Locate the cell with the specified text and output its (x, y) center coordinate. 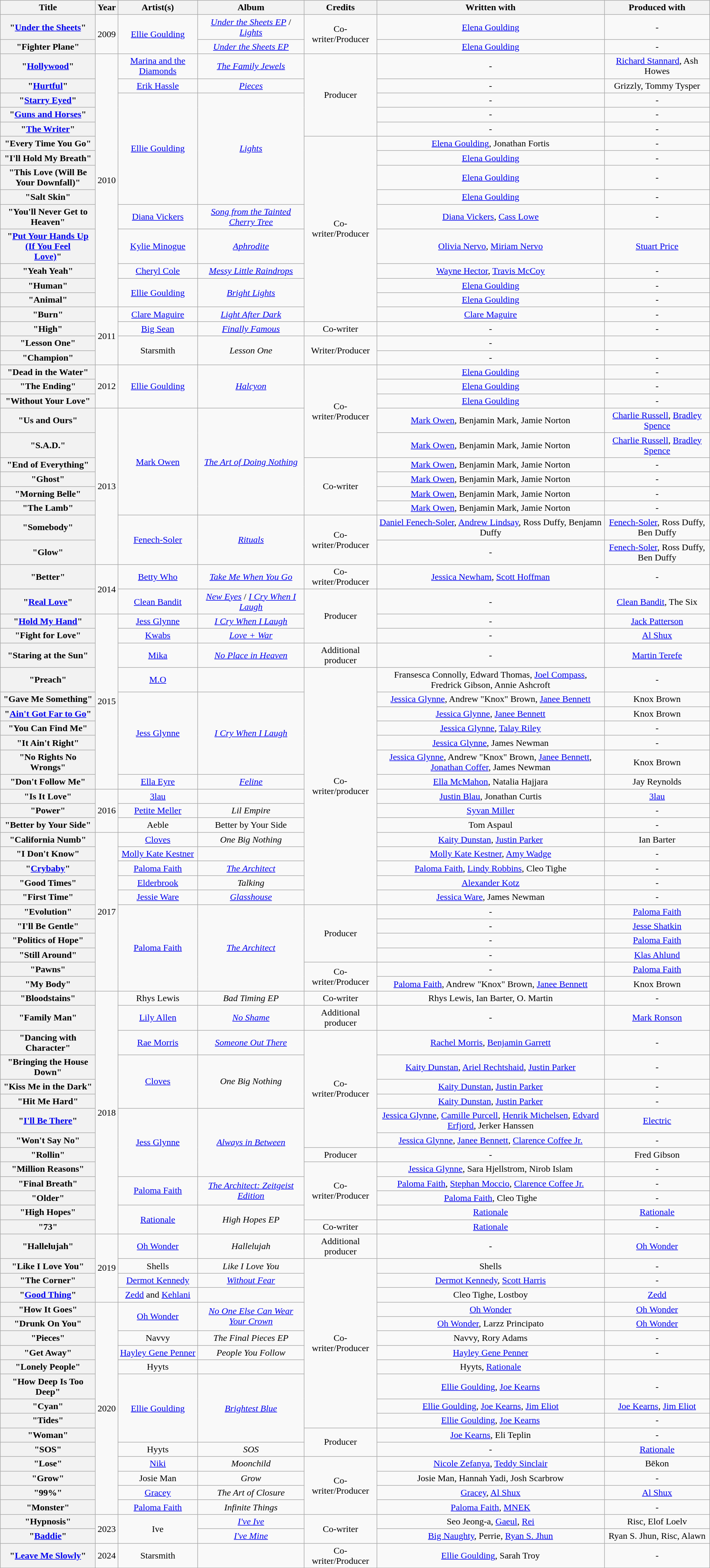
"Is It Love" (48, 796)
2019 (107, 1268)
Paloma Faith, MNEK (490, 1507)
Paloma Faith, Stephan Moccio, Clarence Coffee Jr. (490, 1183)
Jessica Glynne, Sara Hjellstrom, Nirob Islam (490, 1169)
Jessie Ware (158, 897)
I've Mine (251, 1536)
Elderbrook (158, 883)
"Gave Me Something" (48, 699)
"99%" (48, 1493)
Gracey (158, 1493)
Fenech-Soler (158, 540)
Finally Famous (251, 329)
Credits (341, 8)
"Drunk On You" (48, 1324)
"Human" (48, 286)
Fred Gibson (657, 1155)
"Hollywood" (48, 66)
Jessica Glynne, Janee Bennett (490, 714)
Kylie Minogue (158, 246)
"High Hopes" (48, 1212)
Pieces (251, 86)
"Dancing with Character" (48, 1042)
"Starry Eyed" (48, 100)
Cheryl Cole (158, 271)
The Family Jewels (251, 66)
Bright Lights (251, 293)
"Like I Love You" (48, 1266)
Electric (657, 1121)
"Hit Me Hard" (48, 1101)
Navvy, Rory Adams (490, 1338)
Take Me When You Go (251, 577)
"Dead in the Water" (48, 372)
"Morning Belle" (48, 493)
Always in Between (251, 1142)
High Hopes EP (251, 1220)
Halcyon (251, 386)
"The Lamb" (48, 508)
Kwabs (158, 636)
Marina and the Diamonds (158, 66)
M.O (158, 680)
Jack Patterson (657, 621)
Alexander Kotz (490, 883)
Seo Jeong-a, Gaeul, Rei (490, 1521)
"I'll Hold My Breath" (48, 158)
Justin Blau, Jonathan Curtis (490, 796)
Zedd (657, 1295)
"Lose" (48, 1464)
Like I Love You (251, 1266)
Someone Out There (251, 1042)
No Place in Heaven (251, 655)
Molly Kate Kestner (158, 854)
Petite Meller (158, 811)
"Real Love" (48, 601)
Produced with (657, 8)
"Get Away" (48, 1353)
Josie Man, Hannah Yadi, Josh Scarbrow (490, 1478)
Lily Allen (158, 1018)
"It Ain't Right" (48, 742)
"Preach" (48, 680)
Grow (251, 1478)
"Evolution" (48, 912)
Brightest Blue (251, 1408)
"Ghost" (48, 479)
"Woman" (48, 1435)
Bad Timing EP (251, 998)
"Good Thing" (48, 1295)
Glasshouse (251, 897)
Dermot Kennedy, Scott Harris (490, 1280)
SOS (251, 1449)
The Art of Closure (251, 1493)
Rituals (251, 540)
Dermot Kennedy (158, 1280)
Jesse Shatkin (657, 926)
"Politics of Hope" (48, 940)
2012 (107, 386)
"Pieces" (48, 1338)
"Somebody" (48, 528)
Joe Kearns, Eli Teplin (490, 1435)
"This Love (Will Be Your Downfall)" (48, 177)
Ella McMahon, Natalia Hajjara (490, 782)
Jessica Glynne, Camille Purcell, Henrik Michelsen, Edvard Erfjord, Jerker Hanssen (490, 1121)
"Us and Ours" (48, 420)
Syvan Miller (490, 811)
Richard Stannard, Ash Howes (657, 66)
Jessica Glynne, Andrew "Knox" Brown, Janee Bennett (490, 699)
"I'll Be Gentle" (48, 926)
Molly Kate Kestner, Amy Wadge (490, 854)
"First Time" (48, 897)
"No Rights No Wrongs" (48, 762)
2017 (107, 912)
Title (48, 8)
"Yeah Yeah" (48, 271)
"Don't Follow Me" (48, 782)
2016 (107, 810)
"You Can Find Me" (48, 728)
2020 (107, 1408)
"Animal" (48, 300)
Daniel Fenech-Soler, Andrew Lindsay, Ross Duffy, Benjamn Duffy (490, 528)
Mark Owen (158, 461)
The Architect: ZeitgeistEdition (251, 1191)
"My Body" (48, 984)
"Lesson One" (48, 343)
"Ain't Got Far to Go" (48, 714)
Niki (158, 1464)
"Bringing the House Down" (48, 1067)
Kaity Dunstan, Ariel Rechtshaid, Justin Parker (490, 1067)
"Kiss Me in the Dark" (48, 1087)
2010 (107, 181)
"Tides" (48, 1420)
The Art of Doing Nothing (251, 461)
Light After Dark (251, 314)
Infinite Things (251, 1507)
2018 (107, 1113)
Erik Hassle (158, 86)
Lights (251, 149)
Stuart Price (657, 246)
Year (107, 8)
"Burn" (48, 314)
"The Writer" (48, 129)
"Hold My Hand" (48, 621)
Cleo Tighe, Lostboy (490, 1295)
Navvy (158, 1338)
Paloma Faith, Cleo Tighe (490, 1198)
"Pawns" (48, 969)
Gracey, Al Shux (490, 1493)
Messy Little Raindrops (251, 271)
Hyyts, Rationale (490, 1367)
"Still Around" (48, 955)
"The Ending" (48, 386)
"The Corner" (48, 1280)
Under the Sheets EP / Lights (251, 27)
Hallelujah (251, 1246)
"How Deep Is Too Deep" (48, 1386)
"Won't Say No" (48, 1140)
Lil Empire (251, 811)
Josie Man (158, 1478)
"Rollin" (48, 1155)
"Leave Me Slowly" (48, 1555)
Talking (251, 883)
Album (251, 8)
2015 (107, 702)
"Good Times" (48, 883)
Risc, Elof Loelv (657, 1521)
Wayne Hector, Travis McCoy (490, 271)
"Put Your Hands Up (If You FeelLove)" (48, 246)
"Monster" (48, 1507)
Grizzly, Tommy Tysper (657, 86)
"Without Your Love" (48, 401)
Ive (158, 1529)
Paloma Faith, Andrew "Knox" Brown, Janee Bennett (490, 984)
Love + War (251, 636)
Lesson One (251, 350)
Olivia Nervo, Miriam Nervo (490, 246)
Diana Vickers (158, 216)
No Shame (251, 1018)
"Fighter Plane" (48, 47)
Mika (158, 655)
"Baddie" (48, 1536)
"SOS" (48, 1449)
No One Else Can Wear Your Crown (251, 1317)
Clean Bandit, The Six (657, 601)
Oh Wonder, Larzz Principato (490, 1324)
Artist(s) (158, 8)
"I'll Be There" (48, 1121)
"73" (48, 1227)
2023 (107, 1529)
Clean Bandit (158, 601)
Jessica Glynne, Andrew "Knox" Brown, Janee Bennett, Jonathan Coffer, James Newman (490, 762)
"Salt Skin" (48, 197)
Rachel Morris, Benjamin Garrett (490, 1042)
"California Numb" (48, 840)
Nicole Zefanya, Teddy Sinclair (490, 1464)
Ellie Goulding, Sarah Troy (490, 1555)
"You'll Never Get to Heaven" (48, 216)
2013 (107, 486)
Zedd and Kehlani (158, 1295)
Betty Who (158, 577)
Aphrodite (251, 246)
Tom Aspaul (490, 825)
Klas Ahlund (657, 955)
"Staring at the Sun" (48, 655)
Diana Vickers, Cass Lowe (490, 216)
Joe Kearns, Jim Eliot (657, 1406)
"Glow" (48, 552)
"Champion" (48, 358)
Mark Ronson (657, 1018)
Moonchild (251, 1464)
Rhys Lewis (158, 998)
Song from the TaintedCherry Tree (251, 216)
Better by Your Side (251, 825)
Feline (251, 782)
I've Ive (251, 1521)
Big Naughty, Perrie, Ryan S. Jhun (490, 1536)
2011 (107, 336)
Ryan S. Jhun, Risc, Alawn (657, 1536)
Co-writer/producer (341, 786)
"Family Man" (48, 1018)
"Older" (48, 1198)
"Power" (48, 811)
"High" (48, 329)
Jessica Glynne, Janee Bennett, Clarence Coffee Jr. (490, 1140)
"End of Everything" (48, 465)
Under the Sheets EP (251, 47)
"Grow" (48, 1478)
"S.A.D." (48, 445)
"Better by Your Side" (48, 825)
"Million Reasons" (48, 1169)
Martin Terefe (657, 655)
"Cyan" (48, 1406)
Jay Reynolds (657, 782)
Paloma Faith, Lindy Robbins, Cleo Tighe (490, 868)
Without Fear (251, 1280)
Fransesca Connolly, Edward Thomas, Joel Compass, Fredrick Gibson, Annie Ashcroft (490, 680)
"Hurtful" (48, 86)
"Fight for Love" (48, 636)
Rae Morris (158, 1042)
"Final Breath" (48, 1183)
New Eyes / I Cry When I Laugh (251, 601)
Aeble (158, 825)
Ella Eyre (158, 782)
"Crybaby" (48, 868)
Big Sean (158, 329)
"Lonely People" (48, 1367)
2024 (107, 1555)
"Under the Sheets" (48, 27)
"Every Time You Go" (48, 143)
Jessica Newham, Scott Hoffman (490, 577)
Bēkon (657, 1464)
"Better" (48, 577)
Ian Barter (657, 840)
Writer/Producer (341, 350)
The Final Pieces EP (251, 1338)
"I Don't Know" (48, 854)
Jessica Glynne, Talay Riley (490, 728)
Elena Goulding, Jonathan Fortis (490, 143)
"Guns and Horses" (48, 115)
"Hallelujah" (48, 1246)
Jessica Ware, James Newman (490, 897)
"Bloodstains" (48, 998)
2014 (107, 589)
People You Follow (251, 1353)
"How It Goes" (48, 1309)
Written with (490, 8)
Jessica Glynne, James Newman (490, 742)
Rhys Lewis, Ian Barter, O. Martin (490, 998)
2009 (107, 34)
Ellie Goulding, Joe Kearns, Jim Eliot (490, 1406)
"Hypnosis" (48, 1521)
